Return [x, y] of the center of cell containing provided text 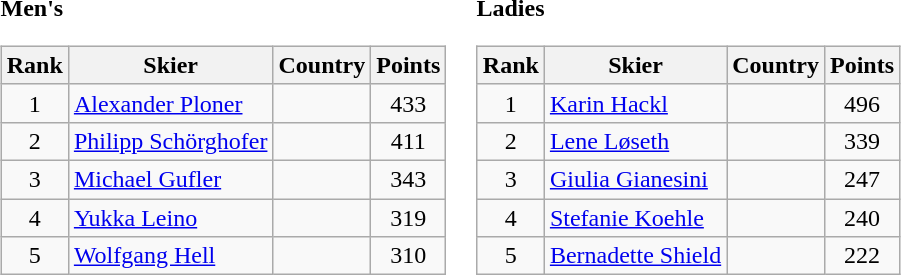
Alexander Ploner [170, 103]
Stefanie Koehle [635, 217]
240 [862, 217]
Lene Løseth [635, 141]
310 [408, 256]
222 [862, 256]
339 [862, 141]
Yukka Leino [170, 217]
496 [862, 103]
319 [408, 217]
Michael Gufler [170, 179]
Bernadette Shield [635, 256]
433 [408, 103]
343 [408, 179]
Wolfgang Hell [170, 256]
Karin Hackl [635, 103]
Philipp Schörghofer [170, 141]
Giulia Gianesini [635, 179]
247 [862, 179]
411 [408, 141]
